Capture the cell that displays the provided text and extract its [x, y] central coordinate. 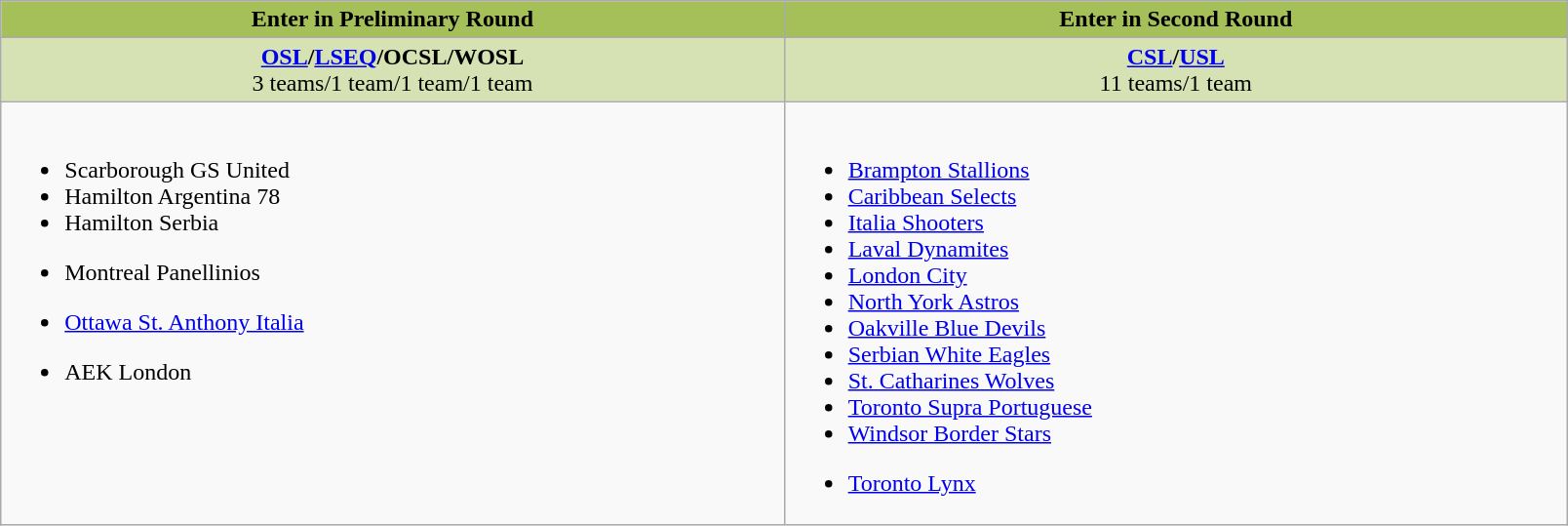
Enter in Second Round [1176, 20]
CSL/USL11 teams/1 team [1176, 70]
Enter in Preliminary Round [392, 20]
Scarborough GS UnitedHamilton Argentina 78Hamilton SerbiaMontreal PanelliniosOttawa St. Anthony ItaliaAEK London [392, 313]
OSL/LSEQ/OCSL/WOSL3 teams/1 team/1 team/1 team [392, 70]
